Return the (X, Y) coordinate for the center point of the cell that contains the specified text.  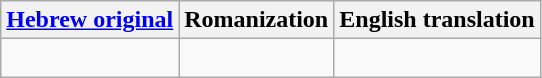
Romanization (256, 20)
Hebrew original (90, 20)
English translation (437, 20)
